Detect which cell encompasses the target text, then output its [x, y] center coordinate. 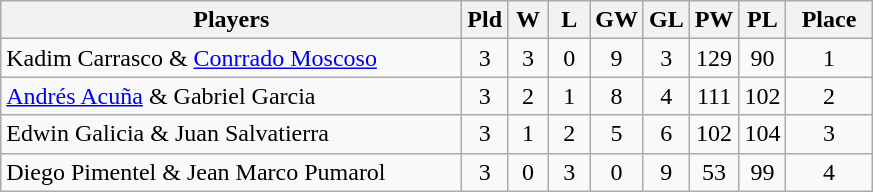
PW [714, 20]
L [570, 20]
104 [762, 134]
53 [714, 172]
Andrés Acuña & Gabriel Garcia [232, 96]
99 [762, 172]
Players [232, 20]
Place [829, 20]
129 [714, 58]
90 [762, 58]
6 [666, 134]
GL [666, 20]
8 [617, 96]
Edwin Galicia & Juan Salvatierra [232, 134]
PL [762, 20]
Diego Pimentel & Jean Marco Pumarol [232, 172]
Pld [485, 20]
W [528, 20]
5 [617, 134]
111 [714, 96]
GW [617, 20]
Kadim Carrasco & Conrrado Moscoso [232, 58]
